Search for the cell housing the specified text and yield its [x, y] center coordinate. 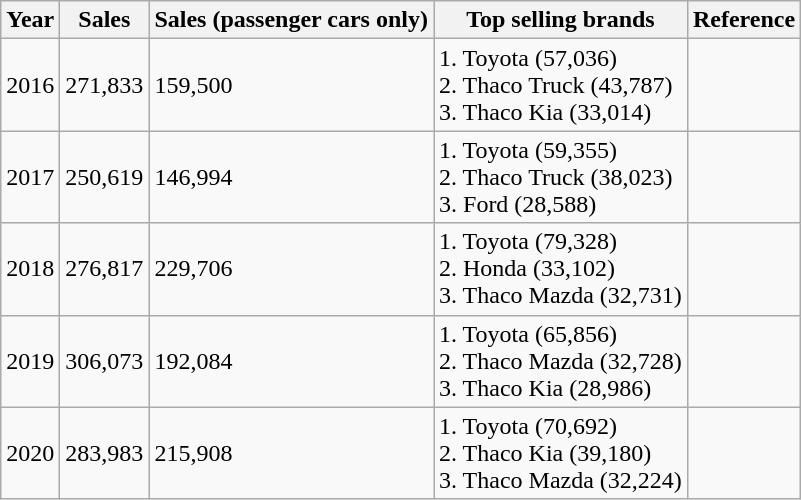
1. Toyota (79,328)2. Honda (33,102)3. Thaco Mazda (32,731) [561, 269]
1. Toyota (59,355)2. Thaco Truck (38,023)3. Ford (28,588) [561, 177]
Top selling brands [561, 20]
276,817 [104, 269]
1. Toyota (70,692)2. Thaco Kia (39,180)3. Thaco Mazda (32,224) [561, 453]
192,084 [292, 361]
2019 [30, 361]
271,833 [104, 85]
2020 [30, 453]
215,908 [292, 453]
Sales [104, 20]
1. Toyota (57,036)2. Thaco Truck (43,787)3. Thaco Kia (33,014) [561, 85]
159,500 [292, 85]
Sales (passenger cars only) [292, 20]
229,706 [292, 269]
2018 [30, 269]
250,619 [104, 177]
2017 [30, 177]
Year [30, 20]
1. Toyota (65,856)2. Thaco Mazda (32,728)3. Thaco Kia (28,986) [561, 361]
283,983 [104, 453]
2016 [30, 85]
146,994 [292, 177]
Reference [744, 20]
306,073 [104, 361]
